Identify which cell holds the provided text, then report its (X, Y) central coordinate. 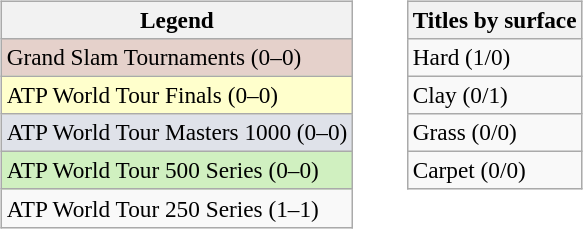
ATP World Tour 500 Series (0–0) (176, 171)
Grass (0/0) (494, 133)
Clay (0/1) (494, 95)
ATP World Tour Masters 1000 (0–0) (176, 133)
ATP World Tour Finals (0–0) (176, 95)
Grand Slam Tournaments (0–0) (176, 57)
ATP World Tour 250 Series (1–1) (176, 208)
Carpet (0/0) (494, 171)
Hard (1/0) (494, 57)
Legend (176, 20)
Titles by surface (494, 20)
